Extract the [X, Y] coordinate from the center of the cell holding the provided text.  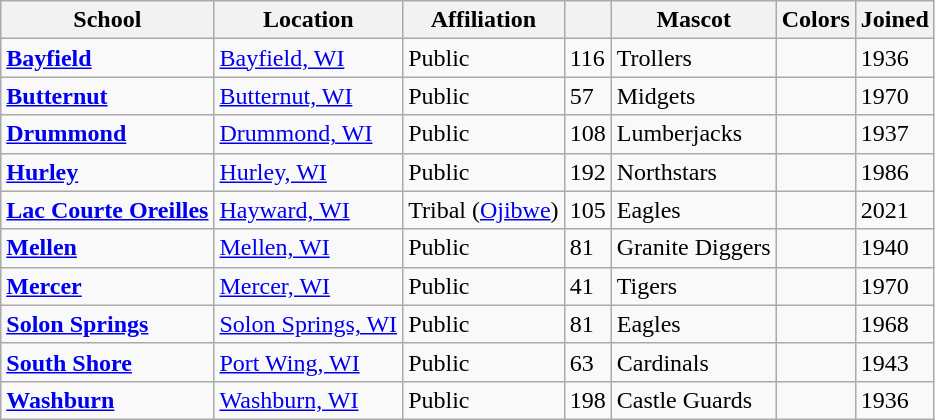
192 [588, 172]
Bayfield, WI [308, 58]
Location [308, 20]
2021 [894, 210]
Northstars [694, 172]
Mascot [694, 20]
108 [588, 134]
116 [588, 58]
Colors [816, 20]
63 [588, 362]
Butternut, WI [308, 96]
Joined [894, 20]
105 [588, 210]
41 [588, 286]
Midgets [694, 96]
School [108, 20]
Port Wing, WI [308, 362]
Mercer [108, 286]
1986 [894, 172]
Trollers [694, 58]
Cardinals [694, 362]
Solon Springs [108, 324]
Hurley [108, 172]
Solon Springs, WI [308, 324]
Granite Diggers [694, 248]
Mellen, WI [308, 248]
Washburn [108, 400]
1940 [894, 248]
Lumberjacks [694, 134]
198 [588, 400]
Lac Courte Oreilles [108, 210]
Washburn, WI [308, 400]
57 [588, 96]
Hayward, WI [308, 210]
South Shore [108, 362]
Castle Guards [694, 400]
Mellen [108, 248]
Drummond [108, 134]
Tigers [694, 286]
Mercer, WI [308, 286]
Bayfield [108, 58]
1968 [894, 324]
Hurley, WI [308, 172]
Tribal (Ojibwe) [484, 210]
Butternut [108, 96]
Affiliation [484, 20]
1943 [894, 362]
1937 [894, 134]
Drummond, WI [308, 134]
